Output the [X, Y] coordinate of the center of the cell containing the given text.  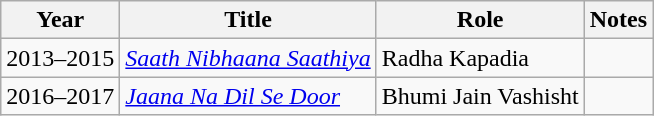
Bhumi Jain Vashisht [480, 96]
2013–2015 [60, 58]
Radha Kapadia [480, 58]
Role [480, 20]
2016–2017 [60, 96]
Title [248, 20]
Notes [618, 20]
Year [60, 20]
Jaana Na Dil Se Door [248, 96]
Saath Nibhaana Saathiya [248, 58]
